Search for the cell housing the specified text and yield its (X, Y) center coordinate. 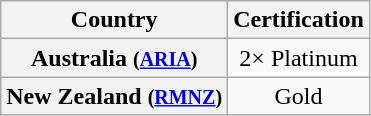
Certification (299, 20)
Gold (299, 96)
Country (114, 20)
Australia (ARIA) (114, 58)
2× Platinum (299, 58)
New Zealand (RMNZ) (114, 96)
